Search for the cell housing the specified text and yield its [x, y] center coordinate. 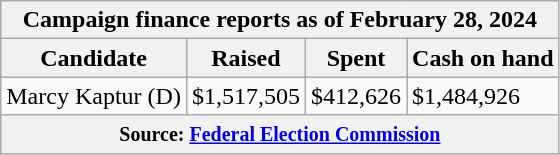
$1,517,505 [246, 96]
Campaign finance reports as of February 28, 2024 [280, 20]
Marcy Kaptur (D) [94, 96]
Cash on hand [483, 58]
$412,626 [356, 96]
Candidate [94, 58]
Spent [356, 58]
$1,484,926 [483, 96]
Raised [246, 58]
Source: Federal Election Commission [280, 134]
